Provide the (X, Y) coordinate of the cell's center where the given text is located.  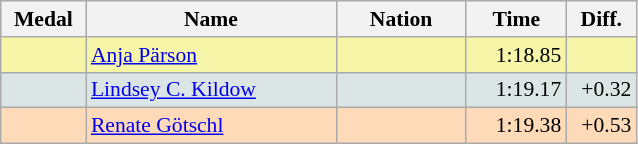
Time (516, 19)
1:18.85 (516, 55)
Name (211, 19)
1:19.38 (516, 126)
1:19.17 (516, 90)
Medal (44, 19)
Lindsey C. Kildow (211, 90)
Renate Götschl (211, 126)
Nation (401, 19)
Diff. (601, 19)
Anja Pärson (211, 55)
+0.53 (601, 126)
+0.32 (601, 90)
